Pinpoint the cell where the given text exists, returning its [X, Y] midpoint coordinate. 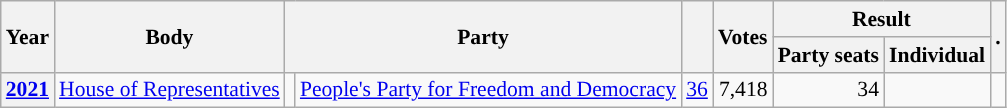
Result [882, 19]
2021 [28, 90]
34 [828, 90]
Body [170, 36]
Votes [743, 36]
Party [483, 36]
Party seats [828, 55]
People's Party for Freedom and Democracy [488, 90]
. [998, 36]
36 [697, 90]
House of Representatives [170, 90]
7,418 [743, 90]
Individual [937, 55]
Year [28, 36]
